For the text-containing cell, return its midpoint in (x, y) coordinate format. 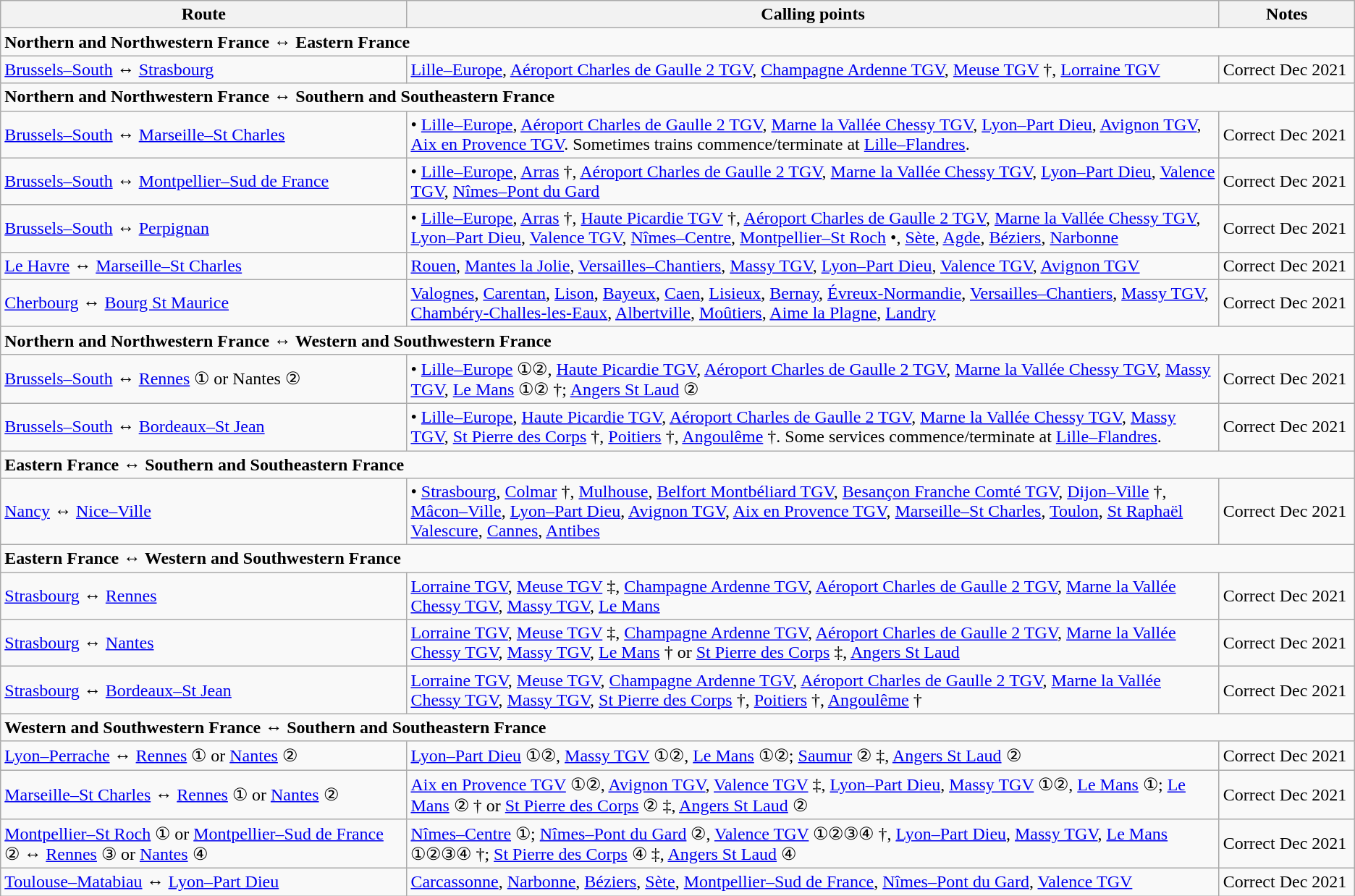
Rouen, Mantes la Jolie, Versailles–Chantiers, Massy TGV, Lyon–Part Dieu, Valence TGV, Avignon TGV (813, 266)
Marseille–St Charles ↔ Rennes ① or Nantes ② (204, 795)
Toulouse–Matabiau ↔ Lyon–Part Dieu (204, 882)
Eastern France ↔ Southern and Southeastern France (677, 464)
Brussels–South ↔ Marseille–St Charles (204, 135)
Carcassonne, Narbonne, Béziers, Sète, Montpellier–Sud de France, Nîmes–Pont du Gard, Valence TGV (813, 882)
Strasbourg ↔ Nantes (204, 643)
Northern and Northwestern France ↔ Western and Southwestern France (677, 340)
Strasbourg ↔ Rennes (204, 596)
• Lille–Europe ①②, Haute Picardie TGV, Aéroport Charles de Gaulle 2 TGV, Marne la Vallée Chessy TGV, Massy TGV, Le Mans ①② †; Angers St Laud ② (813, 379)
Brussels–South ↔ Montpellier–Sud de France (204, 181)
Brussels–South ↔ Bordeaux–St Jean (204, 427)
Brussels–South ↔ Strasbourg (204, 69)
Northern and Northwestern France ↔ Southern and Southeastern France (677, 97)
• Lille–Europe, Arras †, Aéroport Charles de Gaulle 2 TGV, Marne la Vallée Chessy TGV, Lyon–Part Dieu, Valence TGV, Nîmes–Pont du Gard (813, 181)
Northern and Northwestern France ↔ Eastern France (677, 42)
Lille–Europe, Aéroport Charles de Gaulle 2 TGV, Champagne Ardenne TGV, Meuse TGV †, Lorraine TGV (813, 69)
Nancy ↔ Nice–Ville (204, 512)
Montpellier–St Roch ① or Montpellier–Sud de France ② ↔ Rennes ③ or Nantes ④ (204, 844)
Strasbourg ↔ Bordeaux–St Jean (204, 690)
Lyon–Perrache ↔ Rennes ① or Nantes ② (204, 756)
Calling points (813, 14)
Notes (1287, 14)
Brussels–South ↔ Rennes ① or Nantes ② (204, 379)
Western and Southwestern France ↔ Southern and Southeastern France (677, 727)
Route (204, 14)
Eastern France ↔ Western and Southwestern France (677, 559)
Brussels–South ↔ Perpignan (204, 229)
Aix en Provence TGV ①②, Avignon TGV, Valence TGV ‡, Lyon–Part Dieu, Massy TGV ①②, Le Mans ①; Le Mans ② † or St Pierre des Corps ② ‡, Angers St Laud ② (813, 795)
Lyon–Part Dieu ①②, Massy TGV ①②, Le Mans ①②; Saumur ② ‡, Angers St Laud ② (813, 756)
Cherbourg ↔ Bourg St Maurice (204, 303)
Le Havre ↔ Marseille–St Charles (204, 266)
Nîmes–Centre ①; Nîmes–Pont du Gard ②, Valence TGV ①②③④ †, Lyon–Part Dieu, Massy TGV, Le Mans ①②③④ †; St Pierre des Corps ④ ‡, Angers St Laud ④ (813, 844)
Lorraine TGV, Meuse TGV ‡, Champagne Ardenne TGV, Aéroport Charles de Gaulle 2 TGV, Marne la Vallée Chessy TGV, Massy TGV, Le Mans (813, 596)
